Determine the [X, Y] coordinate at the center of the cell enclosing the given text.  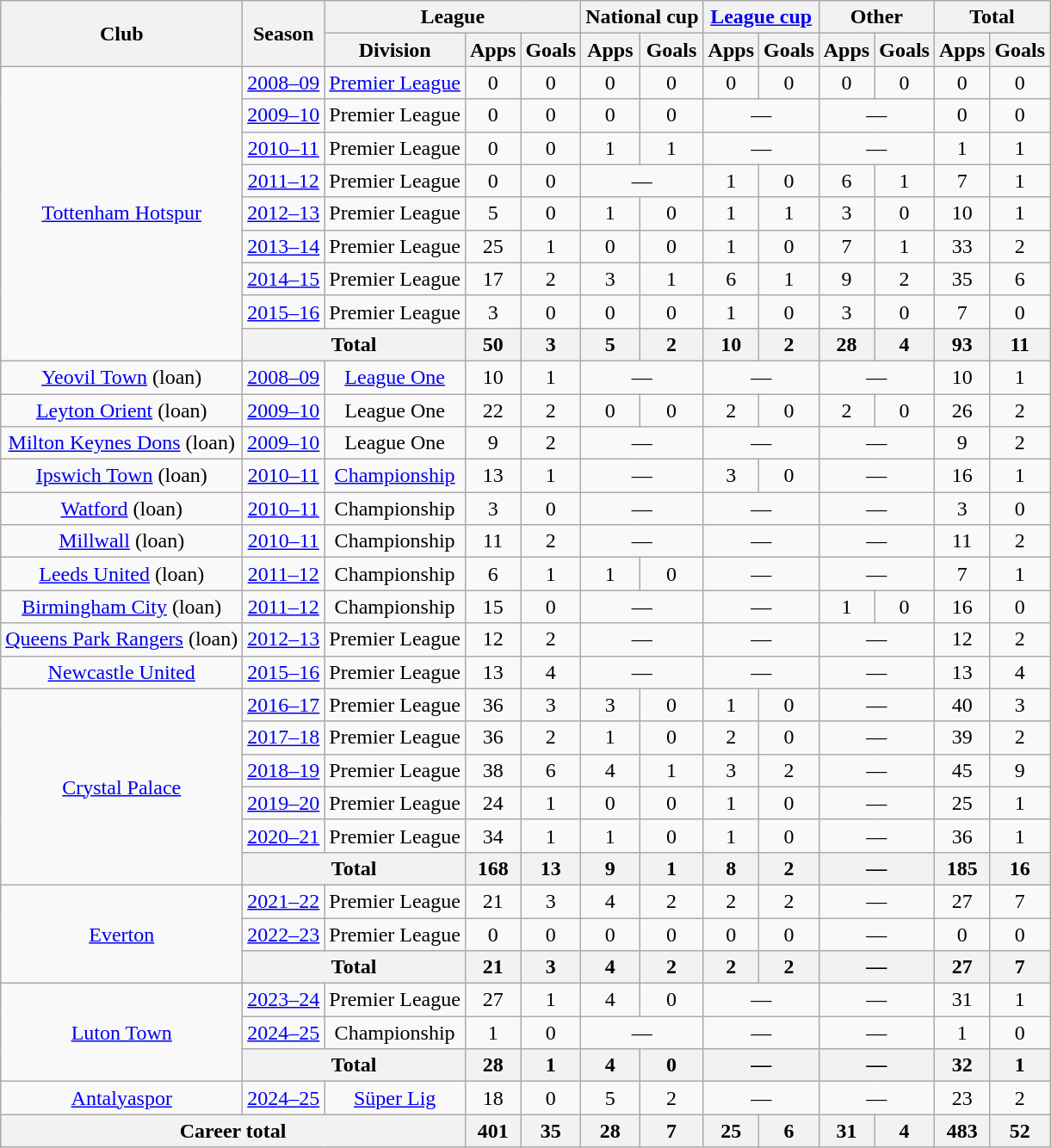
185 [961, 868]
League cup [761, 17]
Birmingham City (loan) [122, 607]
Millwall (loan) [122, 541]
2020–21 [284, 836]
Antalyaspor [122, 1098]
2022–23 [284, 934]
32 [961, 1065]
50 [492, 344]
Leeds United (loan) [122, 574]
15 [492, 607]
45 [961, 770]
2016–17 [284, 705]
2023–24 [284, 1000]
18 [492, 1098]
17 [492, 279]
Tottenham Hotspur [122, 213]
2013–14 [284, 246]
24 [492, 803]
52 [1020, 1131]
Watford (loan) [122, 509]
League [453, 17]
National cup [642, 17]
26 [961, 410]
Luton Town [122, 1033]
483 [961, 1131]
168 [492, 868]
2017–18 [284, 738]
2014–15 [284, 279]
Queens Park Rangers (loan) [122, 639]
Career total [233, 1131]
38 [492, 770]
8 [731, 868]
93 [961, 344]
23 [961, 1098]
401 [492, 1131]
33 [961, 246]
Other [876, 17]
40 [961, 705]
Season [284, 34]
34 [492, 836]
39 [961, 738]
2019–20 [284, 803]
Leyton Orient (loan) [122, 410]
Ipswich Town (loan) [122, 476]
Milton Keynes Dons (loan) [122, 443]
2018–19 [284, 770]
Newcastle United [122, 672]
Süper Lig [395, 1098]
Yeovil Town (loan) [122, 377]
2021–22 [284, 901]
22 [492, 410]
Crystal Palace [122, 787]
Division [395, 50]
Everton [122, 934]
Club [122, 34]
